Determine the (x, y) coordinate at the center of the cell enclosing the given text.  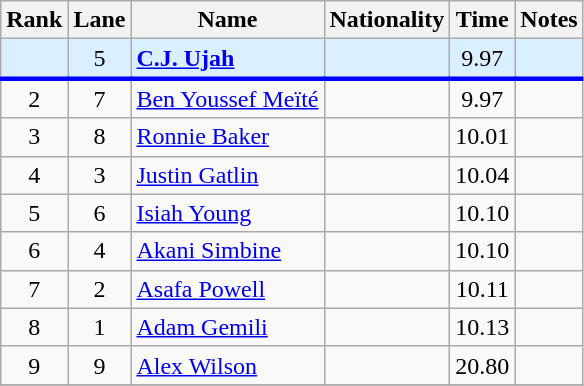
Ben Youssef Meïté (228, 98)
1 (100, 327)
Time (482, 20)
C.J. Ujah (228, 59)
Adam Gemili (228, 327)
Justin Gatlin (228, 175)
Notes (549, 20)
Isiah Young (228, 213)
Alex Wilson (228, 365)
Asafa Powell (228, 289)
20.80 (482, 365)
Nationality (387, 20)
Akani Simbine (228, 251)
Lane (100, 20)
Ronnie Baker (228, 137)
10.13 (482, 327)
Name (228, 20)
10.11 (482, 289)
10.04 (482, 175)
10.01 (482, 137)
Rank (34, 20)
